Return [X, Y] of the center of cell containing provided text 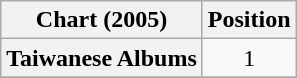
Taiwanese Albums [102, 58]
Position [249, 20]
1 [249, 58]
Chart (2005) [102, 20]
